Output the (X, Y) coordinate of the center of the cell containing the given text.  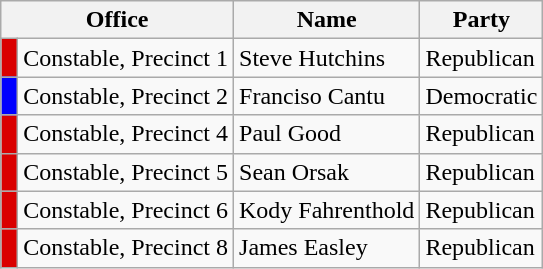
Democratic (482, 96)
Constable, Precinct 6 (126, 210)
Steve Hutchins (327, 58)
Constable, Precinct 8 (126, 248)
Kody Fahrenthold (327, 210)
Office (118, 20)
Constable, Precinct 5 (126, 172)
Franciso Cantu (327, 96)
Paul Good (327, 134)
Constable, Precinct 4 (126, 134)
Constable, Precinct 1 (126, 58)
Party (482, 20)
Sean Orsak (327, 172)
Name (327, 20)
James Easley (327, 248)
Constable, Precinct 2 (126, 96)
